Scan for the cell matching the given text and deliver its [x, y] coordinate at center. 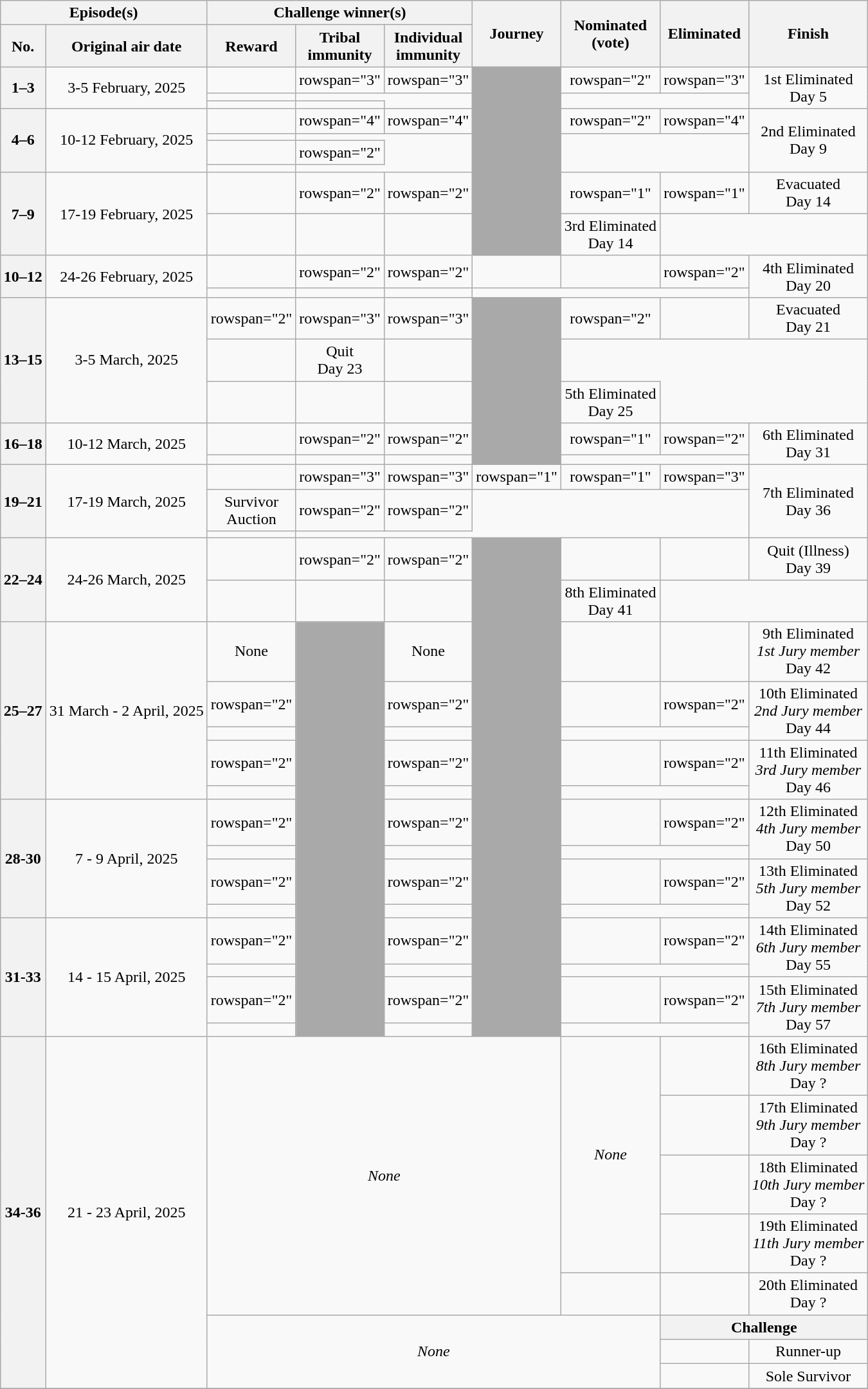
SurvivorAuction [251, 511]
14 - 15 April, 2025 [126, 977]
4th Eliminated Day 20 [808, 277]
3-5 February, 2025 [126, 87]
16th Eliminated 8th Jury member Day ? [808, 1066]
12th Eliminated 4th Jury member Day 50 [808, 829]
17-19 February, 2025 [126, 213]
6th Eliminated Day 31 [808, 444]
Individual immunity [428, 46]
Original air date [126, 46]
7 - 9 April, 2025 [126, 858]
18th Eliminated 10th Jury member Day ? [808, 1185]
1–3 [23, 87]
Tribal immunity [340, 46]
24-26 March, 2025 [126, 580]
Evacuated Day 21 [808, 318]
3-5 March, 2025 [126, 360]
24-26 February, 2025 [126, 277]
Nominated (vote) [610, 33]
8th Eliminated Day 41 [610, 601]
Sole Survivor [808, 1376]
Journey [517, 33]
No. [23, 46]
5th Eliminated Day 25 [610, 401]
Challenge winner(s) [339, 13]
2nd EliminatedDay 9 [808, 140]
Reward [251, 46]
Quit Day 23 [340, 360]
10-12 February, 2025 [126, 140]
22–24 [23, 580]
3rd Eliminated Day 14 [610, 234]
17th Eliminated 9th Jury member Day ? [808, 1125]
14th Eliminated 6th Jury member Day 55 [808, 947]
21 - 23 April, 2025 [126, 1212]
9th Eliminated 1st Jury member Day 42 [808, 651]
19–21 [23, 502]
Challenge [764, 1327]
19th Eliminated 11th Jury member Day ? [808, 1244]
31-33 [23, 977]
25–27 [23, 711]
10-12 March, 2025 [126, 444]
7–9 [23, 213]
Finish [808, 33]
Evacuated Day 14 [808, 193]
10–12 [23, 277]
13th Eliminated 5th Jury member Day 52 [808, 888]
15th Eliminated 7th Jury member Day 57 [808, 1006]
Quit (Illness) Day 39 [808, 559]
4–6 [23, 140]
31 March - 2 April, 2025 [126, 711]
10th Eliminated 2nd Jury member Day 44 [808, 711]
Runner-up [808, 1352]
16–18 [23, 444]
17-19 March, 2025 [126, 502]
11th Eliminated 3rd Jury member Day 46 [808, 770]
Eliminated [705, 33]
13–15 [23, 360]
28-30 [23, 858]
Episode(s) [104, 13]
34-36 [23, 1212]
7th Eliminated Day 36 [808, 502]
20th Eliminated Day ? [808, 1294]
1st EliminatedDay 5 [808, 87]
